Scan for the cell matching the given text and deliver its [x, y] coordinate at center. 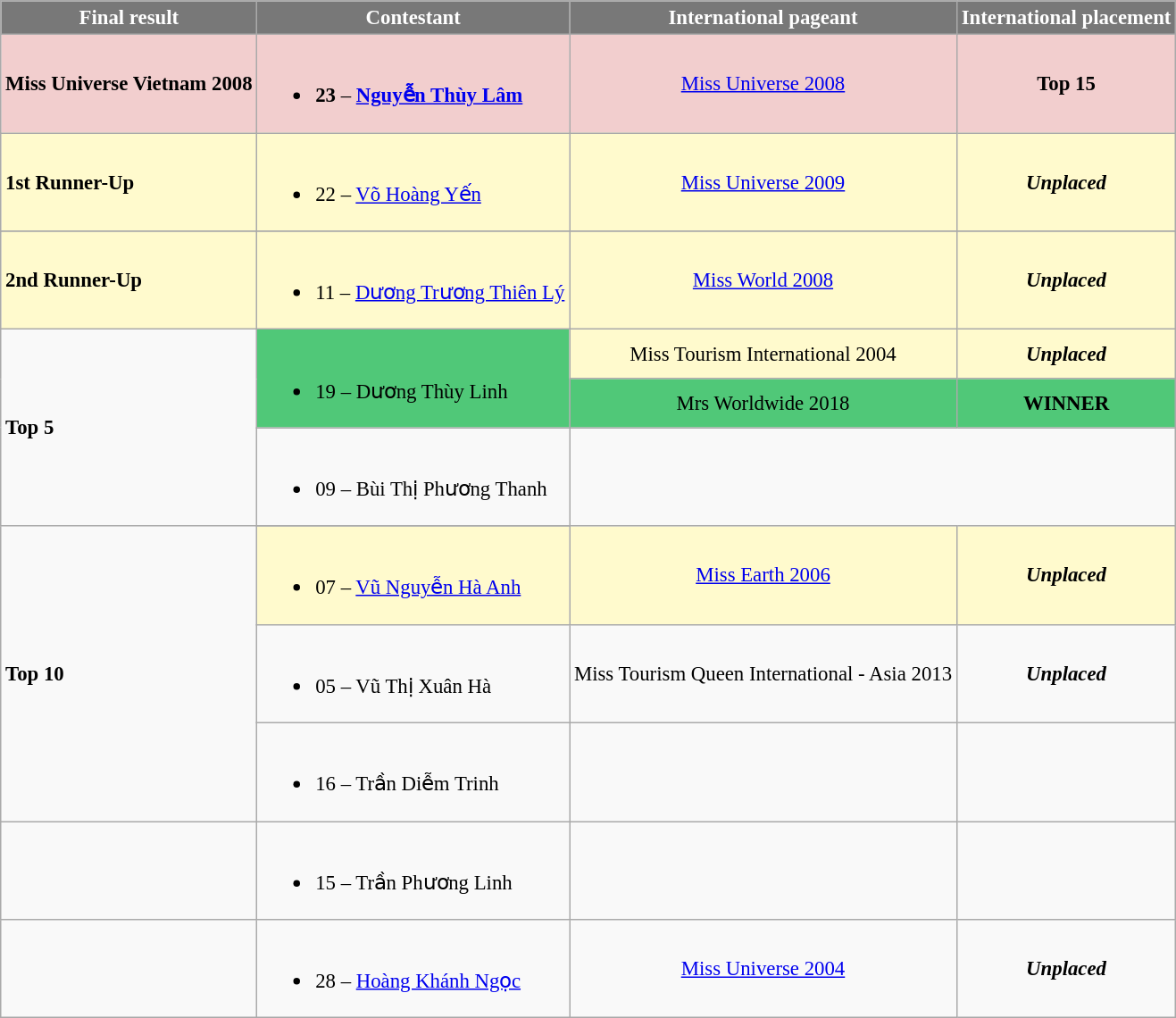
2nd Runner-Up [129, 280]
Miss Tourism International 2004 [763, 354]
07 – Vũ Nguyễn Hà Anh [413, 575]
Final result [129, 18]
Miss Universe 2008 [763, 84]
Top 5 [129, 428]
International placement [1066, 18]
Top 15 [1066, 84]
19 – Dương Thùy Linh [413, 379]
Miss Tourism Queen International - Asia 2013 [763, 673]
22 – Võ Hoàng Yến [413, 182]
Miss World 2008 [763, 280]
International pageant [763, 18]
WINNER [1066, 404]
11 – Dương Trương Thiên Lý [413, 280]
Miss Earth 2006 [763, 575]
Miss Universe Vietnam 2008 [129, 84]
23 – Nguyễn Thùy Lâm [413, 84]
Miss Universe 2009 [763, 182]
28 – Hoàng Khánh Ngọc [413, 969]
15 – Trần Phương Linh [413, 871]
Mrs Worldwide 2018 [763, 404]
Miss Universe 2004 [763, 969]
09 – Bùi Thị Phương Thanh [413, 477]
Top 10 [129, 673]
1st Runner-Up [129, 182]
16 – Trần Diễm Trinh [413, 772]
Contestant [413, 18]
05 – Vũ Thị Xuân Hà [413, 673]
